Extract the (X, Y) coordinate from the center of the cell holding the provided text.  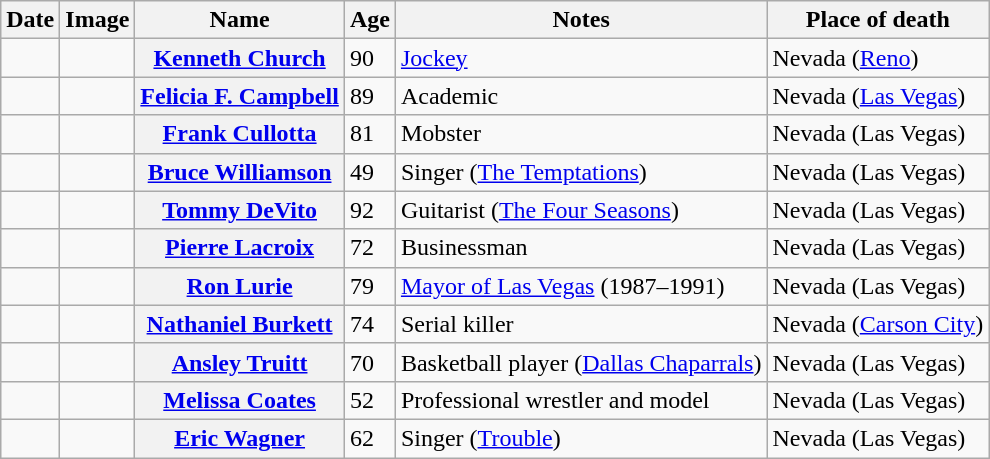
49 (370, 172)
Tommy DeVito (240, 210)
Nevada (Reno) (878, 58)
Name (240, 20)
Bruce Williamson (240, 172)
Singer (Trouble) (581, 438)
Professional wrestler and model (581, 400)
92 (370, 210)
Frank Cullotta (240, 134)
Serial killer (581, 324)
72 (370, 248)
Place of death (878, 20)
Age (370, 20)
74 (370, 324)
Notes (581, 20)
Nevada (Carson City) (878, 324)
70 (370, 362)
Guitarist (The Four Seasons) (581, 210)
Academic (581, 96)
81 (370, 134)
Ansley Truitt (240, 362)
89 (370, 96)
Mobster (581, 134)
Kenneth Church (240, 58)
Businessman (581, 248)
Basketball player (Dallas Chaparrals) (581, 362)
Mayor of Las Vegas (1987–1991) (581, 286)
79 (370, 286)
Jockey (581, 58)
Felicia F. Campbell (240, 96)
Singer (The Temptations) (581, 172)
Eric Wagner (240, 438)
Nathaniel Burkett (240, 324)
Pierre Lacroix (240, 248)
90 (370, 58)
52 (370, 400)
Image (98, 20)
Date (30, 20)
Melissa Coates (240, 400)
62 (370, 438)
Ron Lurie (240, 286)
